Extract the [X, Y] coordinate from the center of the cell holding the provided text.  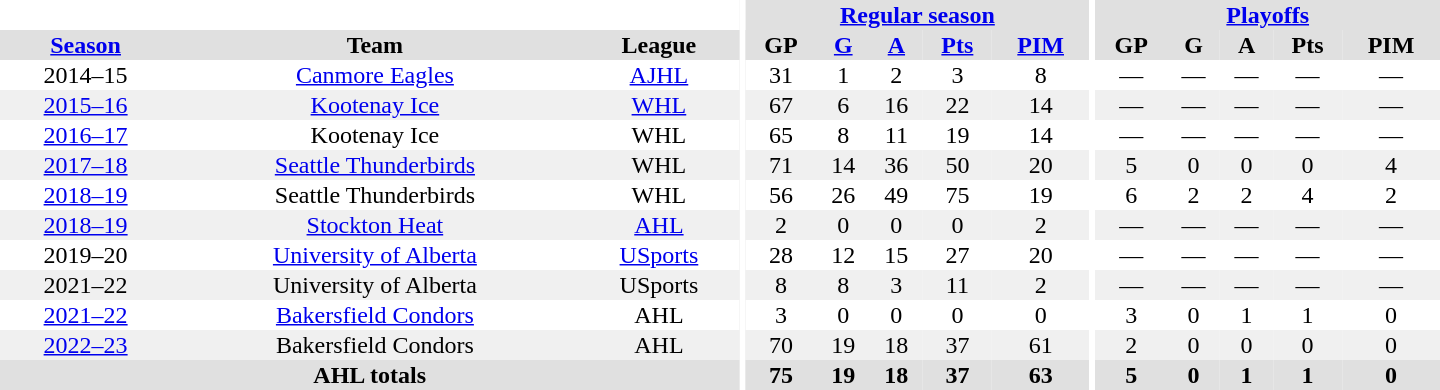
Playoffs [1268, 15]
63 [1041, 375]
27 [958, 255]
2022–23 [86, 345]
2015–16 [86, 105]
49 [896, 195]
Canmore Eagles [374, 75]
AHL totals [370, 375]
12 [844, 255]
Stockton Heat [374, 225]
31 [780, 75]
71 [780, 165]
28 [780, 255]
50 [958, 165]
League [660, 45]
70 [780, 345]
22 [958, 105]
2017–18 [86, 165]
2014–15 [86, 75]
61 [1041, 345]
AJHL [660, 75]
67 [780, 105]
36 [896, 165]
2016–17 [86, 135]
Season [86, 45]
Regular season [917, 15]
2019–20 [86, 255]
16 [896, 105]
15 [896, 255]
56 [780, 195]
65 [780, 135]
26 [844, 195]
Team [374, 45]
